Find where the given text appears and provide that cell's center as [x, y] coordinate. 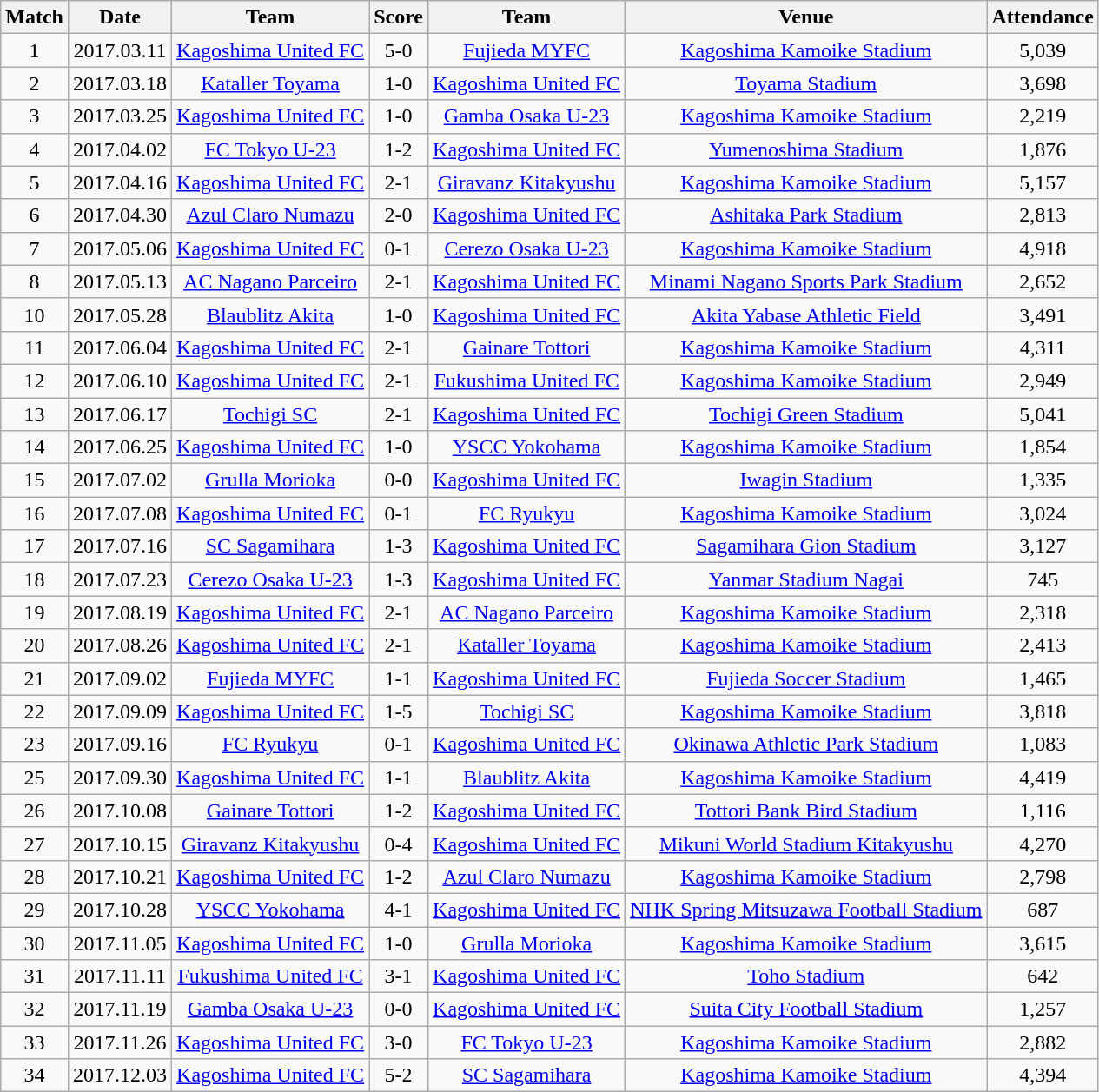
0-4 [399, 844]
2017.12.03 [120, 1075]
4-1 [399, 910]
Attendance [1043, 17]
2017.05.06 [120, 248]
2-0 [399, 215]
745 [1043, 579]
NHK Spring Mitsuzawa Football Stadium [806, 910]
4,419 [1043, 778]
2017.08.19 [120, 612]
3,615 [1043, 943]
1,465 [1043, 678]
5-2 [399, 1075]
2017.10.15 [120, 844]
4,394 [1043, 1075]
Sagamihara Gion Stadium [806, 546]
1,335 [1043, 480]
2017.11.11 [120, 976]
2017.11.05 [120, 943]
2017.03.25 [120, 116]
5 [35, 182]
5,041 [1043, 414]
2017.04.30 [120, 215]
4 [35, 149]
12 [35, 381]
Yumenoshima Stadium [806, 149]
2017.07.16 [120, 546]
19 [35, 612]
Ashitaka Park Stadium [806, 215]
2017.04.16 [120, 182]
Yanmar Stadium Nagai [806, 579]
4,918 [1043, 248]
Akita Yabase Athletic Field [806, 314]
Toho Stadium [806, 976]
2017.03.11 [120, 50]
2017.11.19 [120, 1009]
11 [35, 347]
2017.05.28 [120, 314]
2017.06.25 [120, 447]
Iwagin Stadium [806, 480]
1,854 [1043, 447]
28 [35, 877]
2017.09.09 [120, 711]
Tochigi Green Stadium [806, 414]
Fujieda Soccer Stadium [806, 678]
7 [35, 248]
2,813 [1043, 215]
2,318 [1043, 612]
34 [35, 1075]
1-5 [399, 711]
2017.06.04 [120, 347]
Suita City Football Stadium [806, 1009]
2017.10.21 [120, 877]
33 [35, 1042]
30 [35, 943]
2017.10.08 [120, 811]
4,270 [1043, 844]
26 [35, 811]
2,949 [1043, 381]
18 [35, 579]
3,127 [1043, 546]
1,257 [1043, 1009]
3,698 [1043, 83]
2017.09.30 [120, 778]
5,039 [1043, 50]
2,798 [1043, 877]
Date [120, 17]
Score [399, 17]
2,882 [1043, 1042]
31 [35, 976]
17 [35, 546]
2017.05.13 [120, 281]
14 [35, 447]
2017.09.16 [120, 745]
2017.07.02 [120, 480]
5-0 [399, 50]
3,024 [1043, 513]
2 [35, 83]
Mikuni World Stadium Kitakyushu [806, 844]
8 [35, 281]
22 [35, 711]
21 [35, 678]
2017.07.23 [120, 579]
687 [1043, 910]
2017.09.02 [120, 678]
1,876 [1043, 149]
4,311 [1043, 347]
Okinawa Athletic Park Stadium [806, 745]
23 [35, 745]
3-0 [399, 1042]
5,157 [1043, 182]
27 [35, 844]
2,219 [1043, 116]
3-1 [399, 976]
3,491 [1043, 314]
10 [35, 314]
Match [35, 17]
Venue [806, 17]
2,413 [1043, 645]
6 [35, 215]
2017.08.26 [120, 645]
642 [1043, 976]
2017.06.17 [120, 414]
2017.11.26 [120, 1042]
2017.06.10 [120, 381]
2,652 [1043, 281]
2017.10.28 [120, 910]
2017.03.18 [120, 83]
20 [35, 645]
15 [35, 480]
16 [35, 513]
Tottori Bank Bird Stadium [806, 811]
32 [35, 1009]
13 [35, 414]
3 [35, 116]
Minami Nagano Sports Park Stadium [806, 281]
1,083 [1043, 745]
1 [35, 50]
1,116 [1043, 811]
29 [35, 910]
25 [35, 778]
3,818 [1043, 711]
Toyama Stadium [806, 83]
2017.07.08 [120, 513]
2017.04.02 [120, 149]
